Extract the [X, Y] coordinate from the center of the cell holding the provided text.  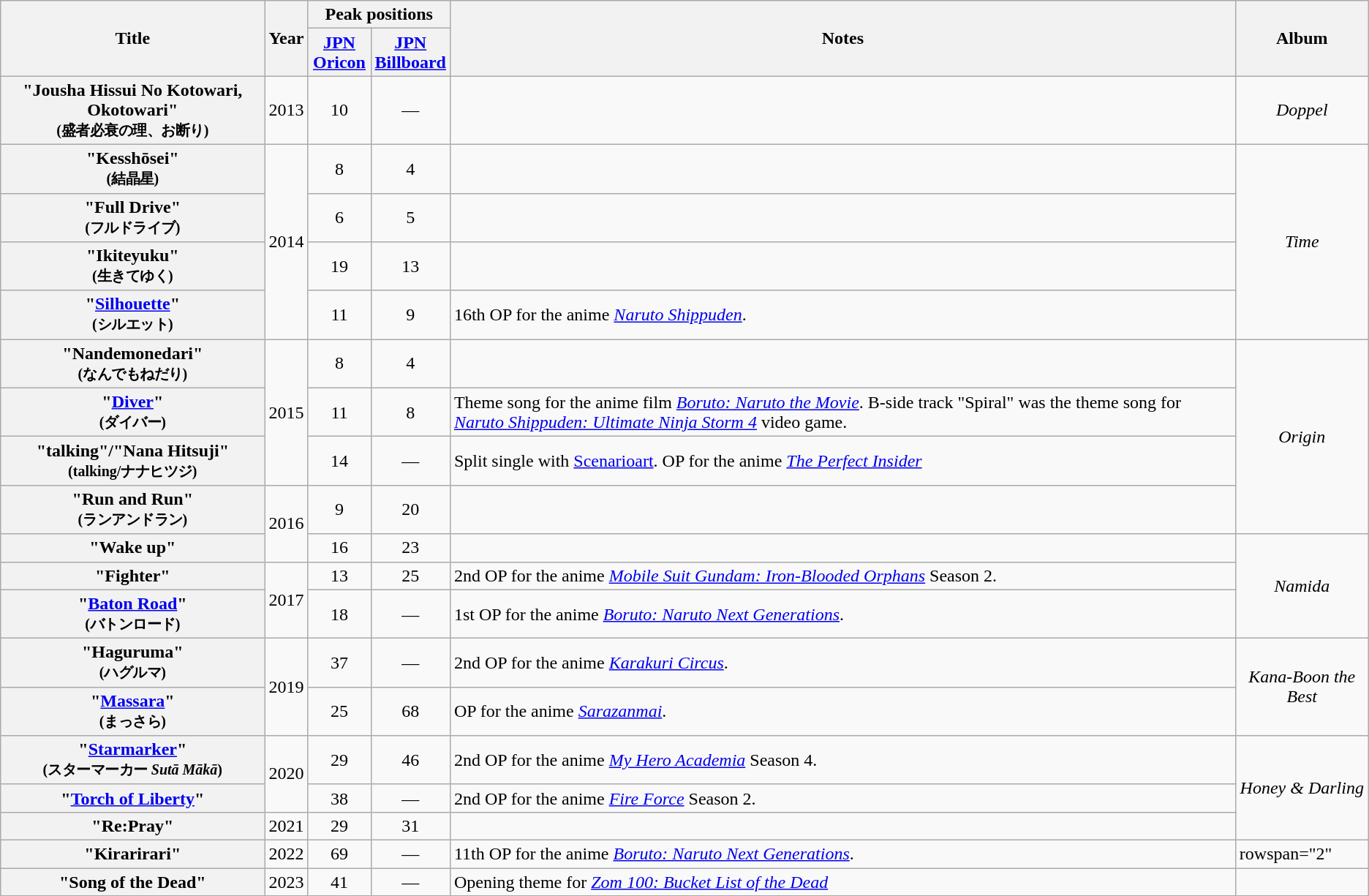
16th OP for the anime Naruto Shippuden. [842, 315]
Origin [1302, 437]
38 [339, 798]
"Full Drive" (フルドライブ) [133, 218]
Namida [1302, 587]
2020 [287, 774]
rowspan="2" [1302, 854]
2017 [287, 600]
23 [410, 548]
"Torch of Liberty" [133, 798]
"Fighter" [133, 576]
Title [133, 38]
5 [410, 218]
"Kesshōsei" (結晶星) [133, 168]
"Song of the Dead" [133, 881]
2023 [287, 881]
Album [1302, 38]
1st OP for the anime Boruto: Naruto Next Generations. [842, 614]
"Re:Pray" [133, 826]
10 [339, 110]
Notes [842, 38]
Opening theme for Zom 100: Bucket List of the Dead [842, 881]
14 [339, 461]
46 [410, 761]
2021 [287, 826]
"Diver" (ダイバー) [133, 413]
2nd OP for the anime Fire Force Season 2. [842, 798]
2015 [287, 413]
37 [339, 663]
"Kirarirari" [133, 854]
2014 [287, 241]
"Ikiteyuku" (生きてゆく) [133, 266]
2nd OP for the anime Mobile Suit Gundam: Iron-Blooded Orphans Season 2. [842, 576]
20 [410, 509]
6 [339, 218]
11th OP for the anime Boruto: Naruto Next Generations. [842, 854]
Kana-Boon the Best [1302, 688]
"Starmarker" (スターマーカー Sutā Mākā) [133, 761]
JPNOricon [339, 53]
Time [1302, 241]
19 [339, 266]
"talking"/"Nana Hitsuji" (talking/ナナヒツジ) [133, 461]
Doppel [1302, 110]
Honey & Darling [1302, 788]
2nd OP for the anime Karakuri Circus. [842, 663]
41 [339, 881]
2013 [287, 110]
Year [287, 38]
"Baton Road" (バトンロード) [133, 614]
69 [339, 854]
"Jousha Hissui No Kotowari, Okotowari" (盛者必衰の理、お断り) [133, 110]
"Wake up" [133, 548]
Peak positions [379, 15]
OP for the anime Sarazanmai. [842, 711]
"Silhouette" (シルエット) [133, 315]
2022 [287, 854]
"Haguruma" (ハグルマ) [133, 663]
Split single with Scenarioart. OP for the anime The Perfect Insider [842, 461]
"Massara" (まっさら) [133, 711]
2019 [287, 688]
"Nandemonedari" (なんでもねだり) [133, 364]
18 [339, 614]
2016 [287, 524]
"Run and Run" (ランアンドラン) [133, 509]
68 [410, 711]
JPNBillboard [410, 53]
31 [410, 826]
16 [339, 548]
2nd OP for the anime My Hero Academia Season 4. [842, 761]
